Detect which cell encompasses the target text, then output its [X, Y] center coordinate. 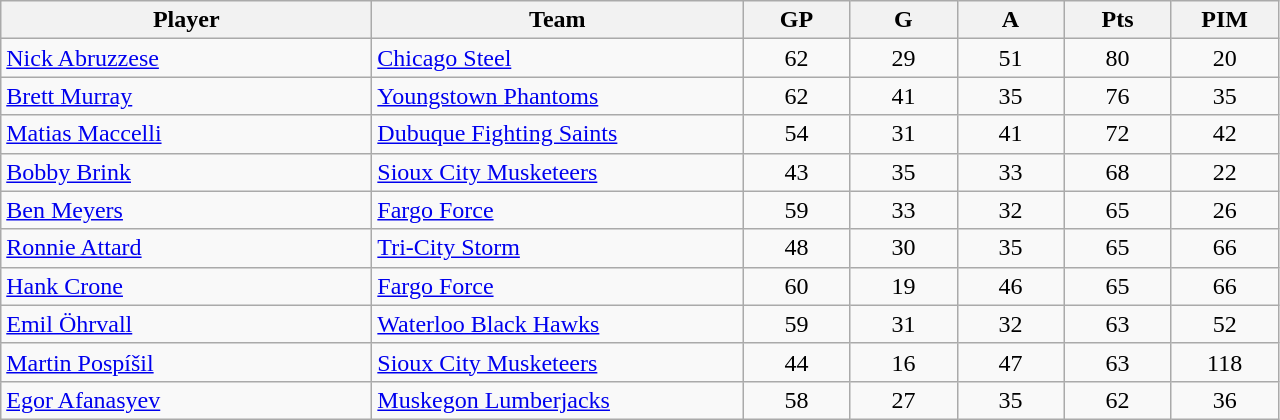
G [904, 20]
Egor Afanasyev [186, 400]
26 [1224, 210]
16 [904, 362]
Bobby Brink [186, 172]
20 [1224, 58]
Pts [1118, 20]
46 [1010, 286]
Matias Maccelli [186, 134]
43 [796, 172]
Muskegon Lumberjacks [558, 400]
19 [904, 286]
48 [796, 248]
GP [796, 20]
Team [558, 20]
PIM [1224, 20]
80 [1118, 58]
58 [796, 400]
72 [1118, 134]
52 [1224, 324]
76 [1118, 96]
Waterloo Black Hawks [558, 324]
Hank Crone [186, 286]
51 [1010, 58]
Nick Abruzzese [186, 58]
118 [1224, 362]
Player [186, 20]
Martin Pospíšil [186, 362]
Dubuque Fighting Saints [558, 134]
54 [796, 134]
Youngstown Phantoms [558, 96]
27 [904, 400]
29 [904, 58]
Emil Öhrvall [186, 324]
36 [1224, 400]
22 [1224, 172]
30 [904, 248]
Brett Murray [186, 96]
44 [796, 362]
A [1010, 20]
Chicago Steel [558, 58]
Ronnie Attard [186, 248]
60 [796, 286]
Tri-City Storm [558, 248]
Ben Meyers [186, 210]
68 [1118, 172]
42 [1224, 134]
47 [1010, 362]
